Identify which cell holds the provided text, then report its (X, Y) central coordinate. 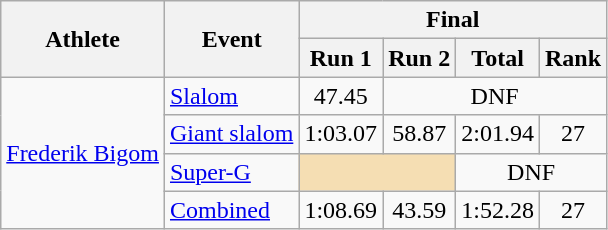
Final (453, 20)
58.87 (420, 134)
1:52.28 (498, 210)
Combined (231, 210)
Run 1 (341, 58)
Super-G (231, 172)
47.45 (341, 96)
Frederik Bigom (83, 153)
1:08.69 (341, 210)
Run 2 (420, 58)
Giant slalom (231, 134)
Event (231, 39)
Athlete (83, 39)
43.59 (420, 210)
Total (498, 58)
2:01.94 (498, 134)
Slalom (231, 96)
Rank (572, 58)
1:03.07 (341, 134)
